From the cell containing the given text, extract its center point as [X, Y] coordinate. 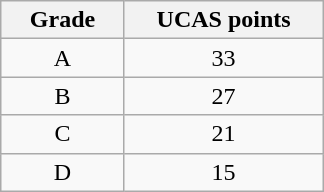
D [63, 172]
21 [224, 134]
Grade [63, 20]
15 [224, 172]
33 [224, 58]
B [63, 96]
27 [224, 96]
UCAS points [224, 20]
C [63, 134]
A [63, 58]
